Locate the cell with the specified text and output its (x, y) center coordinate. 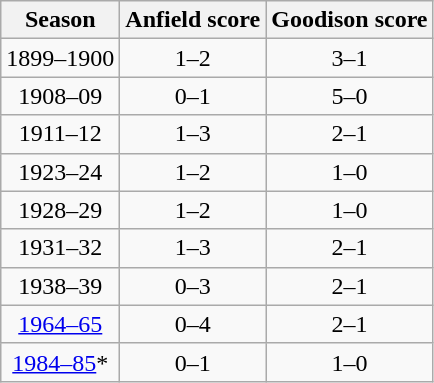
1984–85* (60, 362)
1911–12 (60, 134)
1931–32 (60, 248)
1938–39 (60, 286)
1923–24 (60, 172)
1908–09 (60, 96)
1964–65 (60, 324)
1928–29 (60, 210)
3–1 (350, 58)
0–4 (193, 324)
Anfield score (193, 20)
Season (60, 20)
0–3 (193, 286)
5–0 (350, 96)
1899–1900 (60, 58)
Goodison score (350, 20)
